From the cell containing the given text, extract its center point as [X, Y] coordinate. 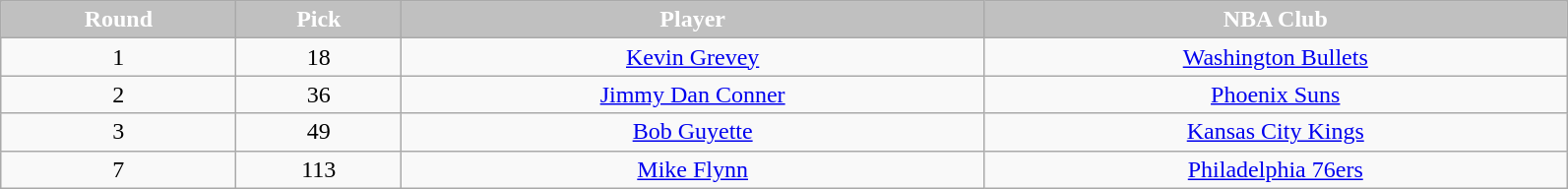
3 [118, 132]
18 [319, 57]
1 [118, 57]
7 [118, 169]
49 [319, 132]
Washington Bullets [1276, 57]
Kansas City Kings [1276, 132]
Round [118, 20]
36 [319, 94]
113 [319, 169]
Philadelphia 76ers [1276, 169]
Phoenix Suns [1276, 94]
Player [693, 20]
NBA Club [1276, 20]
Kevin Grevey [693, 57]
Pick [319, 20]
Bob Guyette [693, 132]
2 [118, 94]
Mike Flynn [693, 169]
Jimmy Dan Conner [693, 94]
